For the text-containing cell, return its midpoint in [X, Y] coordinate format. 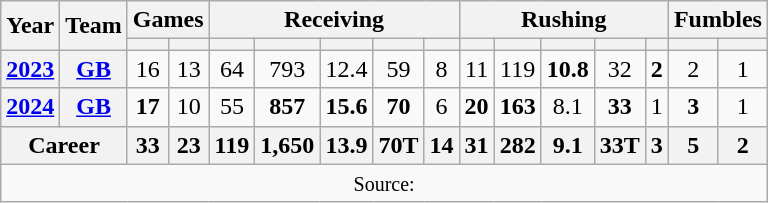
163 [518, 107]
Career [64, 145]
6 [442, 107]
2024 [30, 107]
70 [398, 107]
10.8 [568, 69]
Receiving [334, 20]
70T [398, 145]
Fumbles [718, 20]
11 [476, 69]
14 [442, 145]
32 [620, 69]
12.4 [346, 69]
13.9 [346, 145]
16 [148, 69]
23 [188, 145]
793 [288, 69]
5 [693, 145]
Year [30, 26]
55 [232, 107]
8.1 [568, 107]
64 [232, 69]
282 [518, 145]
857 [288, 107]
10 [188, 107]
Source: [384, 183]
1,650 [288, 145]
Team [94, 26]
59 [398, 69]
9.1 [568, 145]
17 [148, 107]
31 [476, 145]
15.6 [346, 107]
Games [168, 20]
Rushing [564, 20]
8 [442, 69]
33T [620, 145]
13 [188, 69]
20 [476, 107]
2023 [30, 69]
